Provide the [x, y] coordinate of the cell's center where the given text is located.  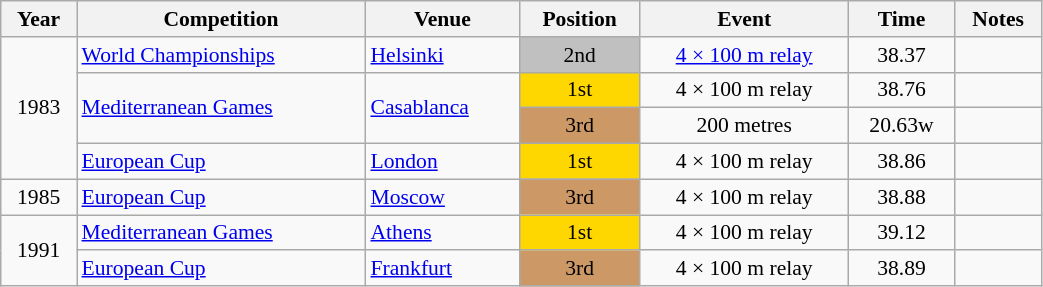
38.88 [902, 197]
1983 [39, 108]
38.37 [902, 55]
Competition [220, 19]
39.12 [902, 233]
200 metres [744, 126]
Casablanca [442, 108]
20.63w [902, 126]
Frankfurt [442, 269]
London [442, 162]
Time [902, 19]
2nd [580, 55]
Event [744, 19]
38.76 [902, 90]
Moscow [442, 197]
38.89 [902, 269]
Helsinki [442, 55]
Notes [998, 19]
Athens [442, 233]
1991 [39, 250]
38.86 [902, 162]
Venue [442, 19]
World Championships [220, 55]
Position [580, 19]
1985 [39, 197]
Year [39, 19]
